Extract the (X, Y) coordinate from the center of the cell holding the provided text.  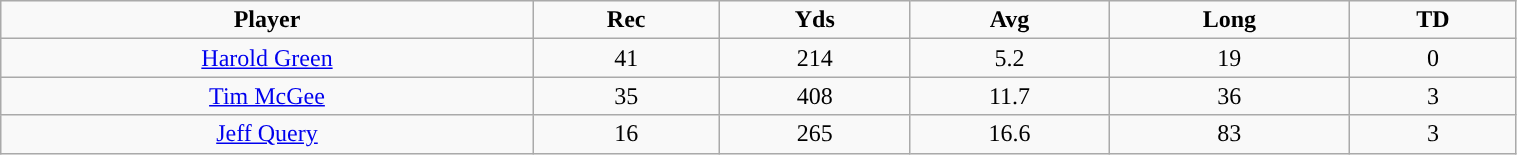
Long (1230, 20)
36 (1230, 96)
408 (814, 96)
16.6 (1009, 134)
Jeff Query (267, 134)
Avg (1009, 20)
5.2 (1009, 58)
19 (1230, 58)
11.7 (1009, 96)
35 (626, 96)
214 (814, 58)
Player (267, 20)
Harold Green (267, 58)
Tim McGee (267, 96)
16 (626, 134)
TD (1433, 20)
265 (814, 134)
Rec (626, 20)
83 (1230, 134)
0 (1433, 58)
41 (626, 58)
Yds (814, 20)
